Return (x, y) of the center of cell containing provided text 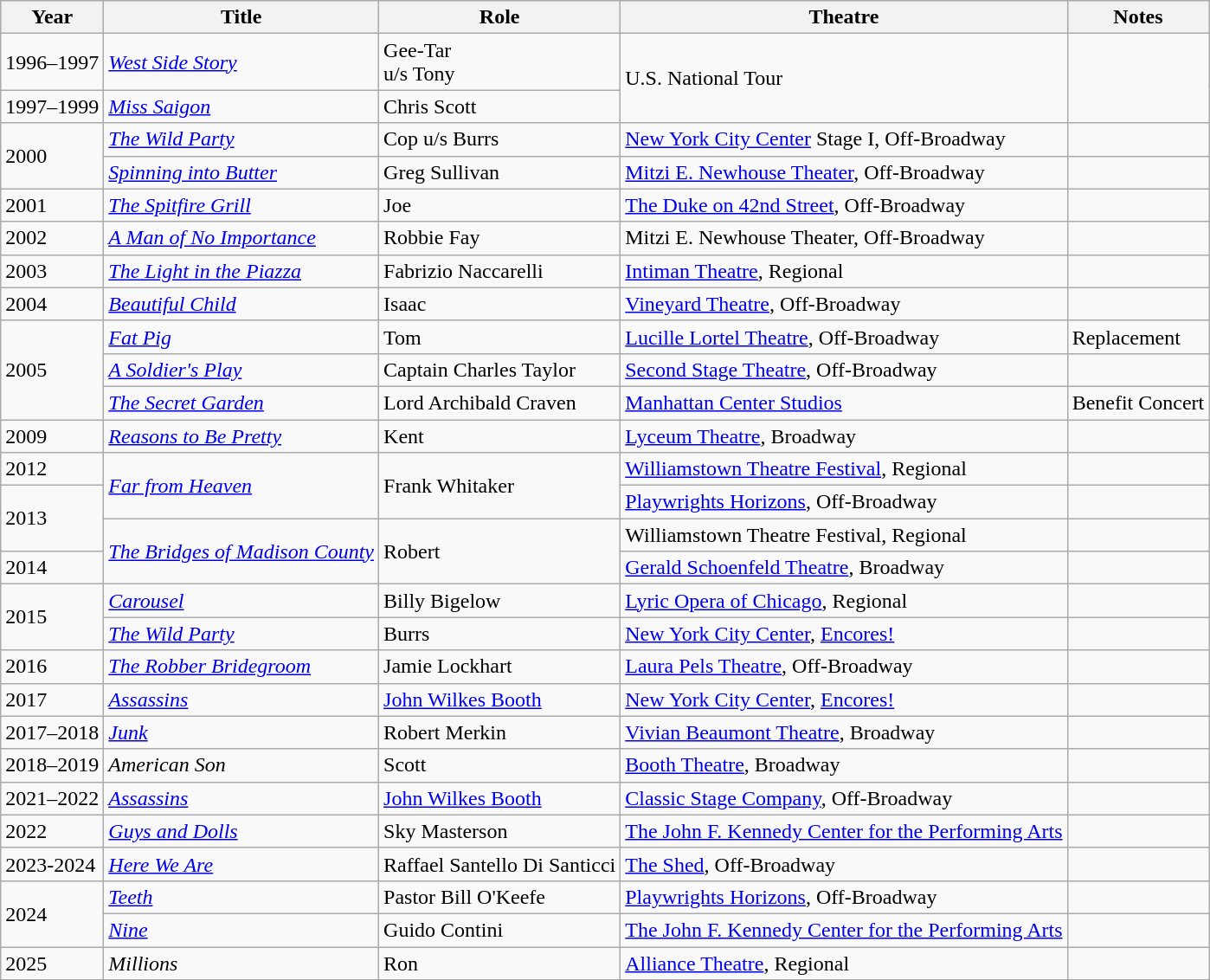
Junk (241, 732)
Here We Are (241, 864)
Gerald Schoenfeld Theatre, Broadway (844, 568)
Scott (500, 765)
Frank Whitaker (500, 486)
2021–2022 (52, 798)
2000 (52, 156)
American Son (241, 765)
Ron (500, 964)
New York City Center Stage I, Off-Broadway (844, 139)
2017–2018 (52, 732)
Replacement (1138, 337)
Gee-Taru/s Tony (500, 62)
Year (52, 17)
Fat Pig (241, 337)
2018–2019 (52, 765)
Greg Sullivan (500, 172)
2016 (52, 667)
Sky Masterson (500, 831)
Jamie Lockhart (500, 667)
Booth Theatre, Broadway (844, 765)
Billy Bigelow (500, 601)
Robert (500, 551)
Role (500, 17)
2023-2024 (52, 864)
2004 (52, 304)
Lyric Opera of Chicago, Regional (844, 601)
Lord Archibald Craven (500, 403)
Classic Stage Company, Off-Broadway (844, 798)
2015 (52, 617)
2024 (52, 913)
2005 (52, 370)
2002 (52, 238)
Fabrizio Naccarelli (500, 271)
1997–1999 (52, 106)
Millions (241, 964)
Intiman Theatre, Regional (844, 271)
Theatre (844, 17)
Robert Merkin (500, 732)
2013 (52, 519)
Isaac (500, 304)
Beautiful Child (241, 304)
Alliance Theatre, Regional (844, 964)
Teeth (241, 897)
A Man of No Importance (241, 238)
Second Stage Theatre, Off-Broadway (844, 370)
West Side Story (241, 62)
Kent (500, 435)
Raffael Santello Di Santicci (500, 864)
2017 (52, 700)
Reasons to Be Pretty (241, 435)
Lucille Lortel Theatre, Off-Broadway (844, 337)
2003 (52, 271)
2025 (52, 964)
Guido Contini (500, 930)
A Soldier's Play (241, 370)
Guys and Dolls (241, 831)
Captain Charles Taylor (500, 370)
Notes (1138, 17)
The Light in the Piazza (241, 271)
2014 (52, 568)
Pastor Bill O'Keefe (500, 897)
The Shed, Off-Broadway (844, 864)
The Bridges of Madison County (241, 551)
2012 (52, 469)
Laura Pels Theatre, Off-Broadway (844, 667)
The Secret Garden (241, 403)
Miss Saigon (241, 106)
Nine (241, 930)
1996–1997 (52, 62)
Vivian Beaumont Theatre, Broadway (844, 732)
Chris Scott (500, 106)
Benefit Concert (1138, 403)
2022 (52, 831)
Cop u/s Burrs (500, 139)
Manhattan Center Studios (844, 403)
Lyceum Theatre, Broadway (844, 435)
Spinning into Butter (241, 172)
Burrs (500, 634)
The Spitfire Grill (241, 205)
Title (241, 17)
2009 (52, 435)
U.S. National Tour (844, 78)
Joe (500, 205)
The Robber Bridegroom (241, 667)
2001 (52, 205)
Robbie Fay (500, 238)
Carousel (241, 601)
The Duke on 42nd Street, Off-Broadway (844, 205)
Vineyard Theatre, Off-Broadway (844, 304)
Tom (500, 337)
Far from Heaven (241, 486)
